Return [x, y] of the center of cell containing provided text 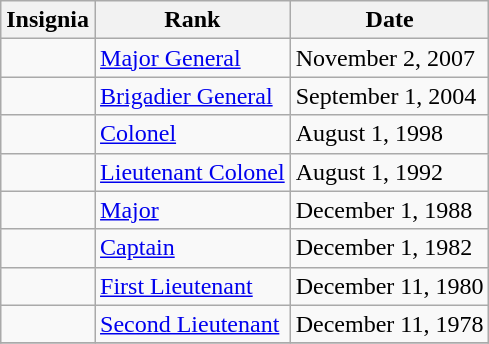
Insignia [48, 20]
August 1, 1992 [390, 172]
Rank [193, 20]
Lieutenant Colonel [193, 172]
Colonel [193, 134]
Second Lieutenant [193, 324]
September 1, 2004 [390, 96]
December 1, 1982 [390, 248]
Major General [193, 58]
December 1, 1988 [390, 210]
December 11, 1980 [390, 286]
Major [193, 210]
Brigadier General [193, 96]
First Lieutenant [193, 286]
Captain [193, 248]
August 1, 1998 [390, 134]
Date [390, 20]
November 2, 2007 [390, 58]
December 11, 1978 [390, 324]
